For the text-containing cell, return its midpoint in [x, y] coordinate format. 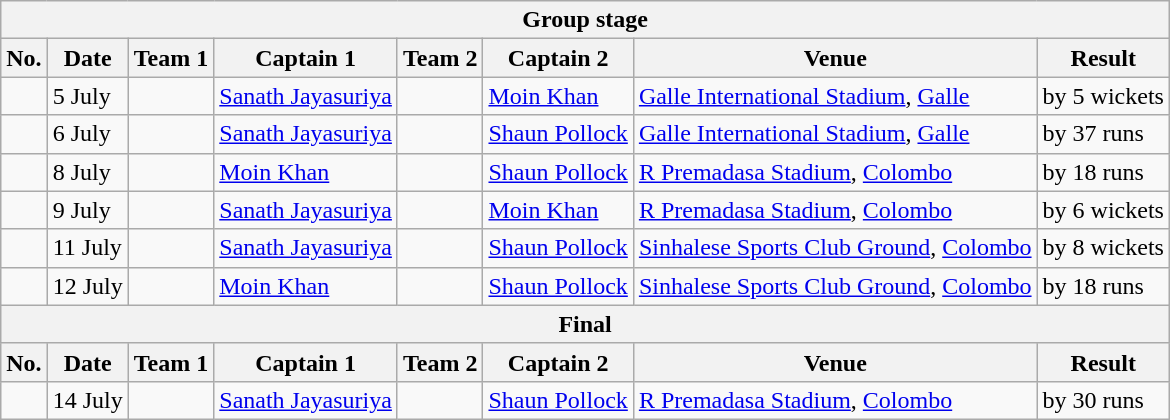
by 37 runs [1103, 134]
6 July [88, 134]
by 30 runs [1103, 400]
by 5 wickets [1103, 96]
by 6 wickets [1103, 210]
9 July [88, 210]
12 July [88, 286]
8 July [88, 172]
11 July [88, 248]
14 July [88, 400]
Final [586, 324]
5 July [88, 96]
by 8 wickets [1103, 248]
Group stage [586, 20]
